Capture the cell that displays the provided text and extract its [X, Y] central coordinate. 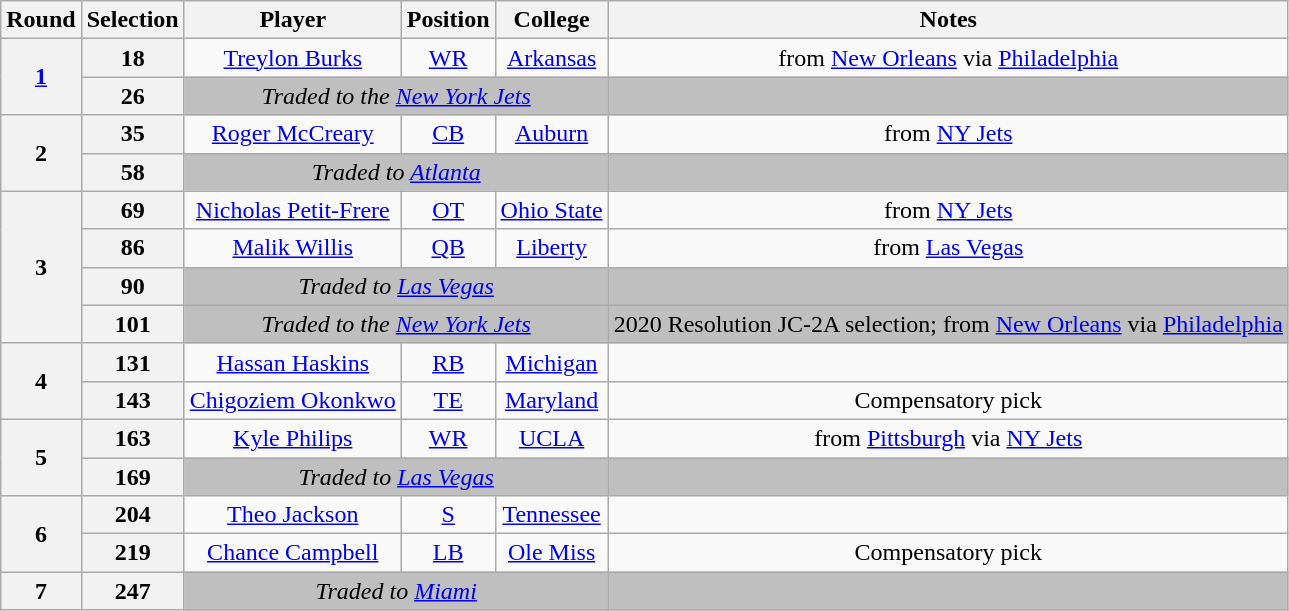
Round [41, 20]
S [448, 515]
Ole Miss [552, 553]
5 [41, 457]
18 [132, 58]
Maryland [552, 400]
from Pittsburgh via NY Jets [948, 438]
Position [448, 20]
131 [132, 362]
OT [448, 210]
College [552, 20]
Treylon Burks [292, 58]
Ohio State [552, 210]
Auburn [552, 134]
3 [41, 267]
2 [41, 153]
Arkansas [552, 58]
4 [41, 381]
247 [132, 591]
Nicholas Petit-Frere [292, 210]
2020 Resolution JC-2A selection; from New Orleans via Philadelphia [948, 324]
90 [132, 286]
6 [41, 534]
219 [132, 553]
LB [448, 553]
69 [132, 210]
CB [448, 134]
Kyle Philips [292, 438]
58 [132, 172]
143 [132, 400]
RB [448, 362]
Notes [948, 20]
Michigan [552, 362]
Liberty [552, 248]
Hassan Haskins [292, 362]
Selection [132, 20]
169 [132, 477]
Player [292, 20]
Roger McCreary [292, 134]
Traded to Miami [396, 591]
UCLA [552, 438]
163 [132, 438]
86 [132, 248]
Chance Campbell [292, 553]
Malik Willis [292, 248]
204 [132, 515]
TE [448, 400]
Theo Jackson [292, 515]
Traded to Atlanta [396, 172]
101 [132, 324]
7 [41, 591]
Chigoziem Okonkwo [292, 400]
1 [41, 77]
QB [448, 248]
Tennessee [552, 515]
26 [132, 96]
from Las Vegas [948, 248]
from New Orleans via Philadelphia [948, 58]
35 [132, 134]
